For the text-containing cell, return its midpoint in (x, y) coordinate format. 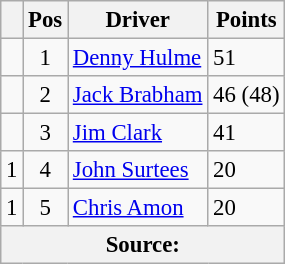
John Surtees (138, 170)
Pos (46, 20)
Source: (143, 245)
3 (46, 133)
Jack Brabham (138, 95)
Points (246, 20)
2 (46, 95)
51 (246, 58)
41 (246, 133)
Jim Clark (138, 133)
46 (48) (246, 95)
4 (46, 170)
Chris Amon (138, 208)
Denny Hulme (138, 58)
Driver (138, 20)
5 (46, 208)
